Determine the (x, y) coordinate at the center of the cell enclosing the given text.  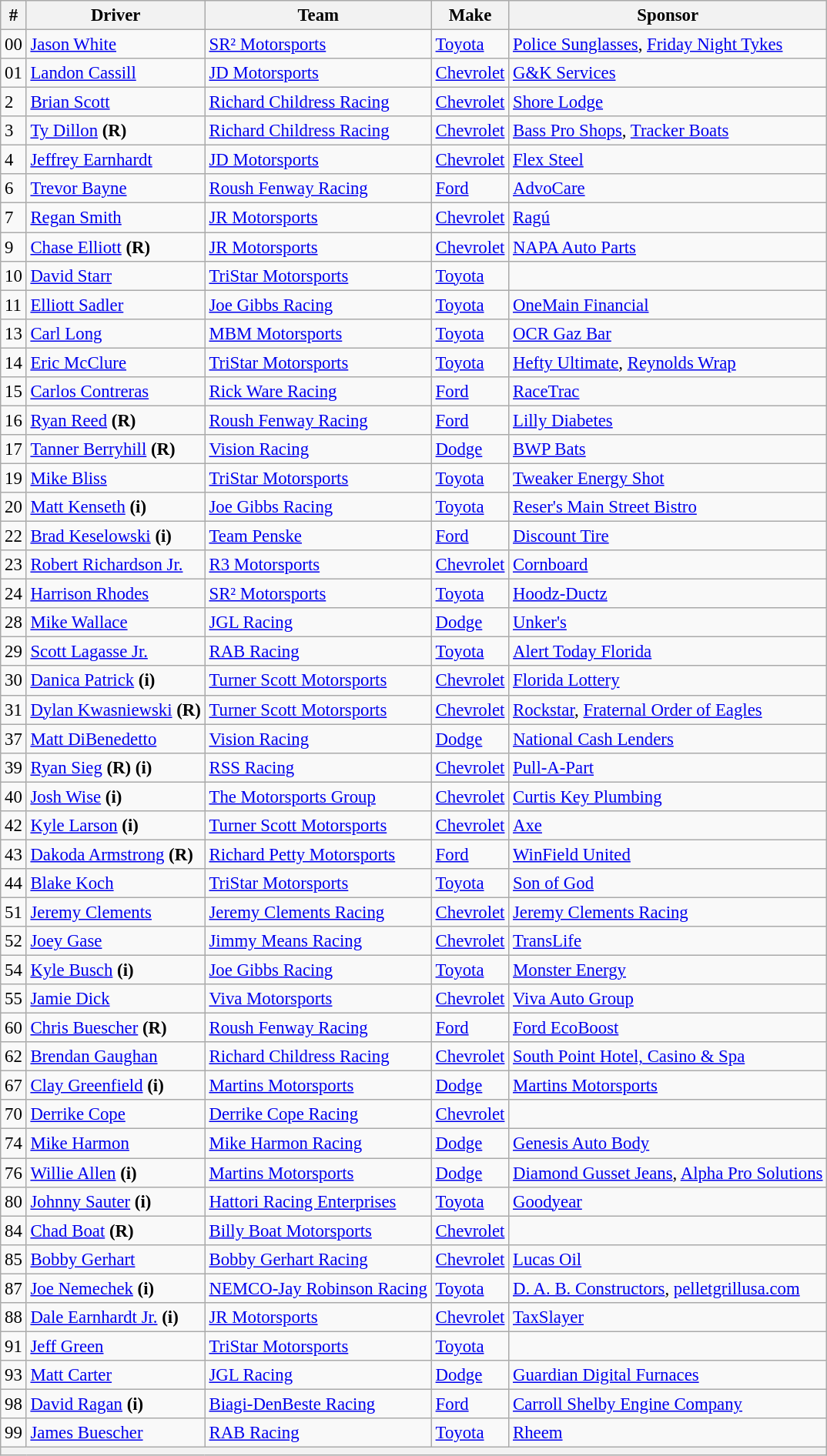
Jamie Dick (116, 999)
NAPA Auto Parts (668, 247)
Ford EcoBoost (668, 1028)
55 (14, 999)
10 (14, 276)
9 (14, 247)
The Motorsports Group (318, 796)
84 (14, 1231)
Bass Pro Shops, Tracker Boats (668, 131)
Biagi-DenBeste Racing (318, 1404)
54 (14, 970)
Derrike Cope Racing (318, 1115)
4 (14, 160)
29 (14, 652)
Goodyear (668, 1201)
Danica Patrick (i) (116, 681)
Matt Kenseth (i) (116, 507)
98 (14, 1404)
Make (470, 15)
Dylan Kwasniewski (R) (116, 710)
Kyle Busch (i) (116, 970)
Unker's (668, 623)
Josh Wise (i) (116, 796)
Son of God (668, 883)
Genesis Auto Body (668, 1144)
37 (14, 739)
Kyle Larson (i) (116, 826)
Ty Dillon (R) (116, 131)
Chad Boat (R) (116, 1231)
24 (14, 594)
Discount Tire (668, 536)
15 (14, 392)
Driver (116, 15)
Viva Auto Group (668, 999)
Team (318, 15)
Harrison Rhodes (116, 594)
Johnny Sauter (i) (116, 1201)
Jimmy Means Racing (318, 941)
Blake Koch (116, 883)
Trevor Bayne (116, 189)
3 (14, 131)
Hefty Ultimate, Reynolds Wrap (668, 362)
Brendan Gaughan (116, 1057)
Billy Boat Motorsports (318, 1231)
51 (14, 912)
G&K Services (668, 73)
South Point Hotel, Casino & Spa (668, 1057)
74 (14, 1144)
D. A. B. Constructors, pelletgrillusa.com (668, 1288)
Derrike Cope (116, 1115)
00 (14, 45)
Hoodz-Ductz (668, 594)
23 (14, 565)
WinField United (668, 854)
99 (14, 1433)
OneMain Financial (668, 305)
93 (14, 1375)
2 (14, 102)
TransLife (668, 941)
Ryan Reed (R) (116, 420)
Tweaker Energy Shot (668, 478)
Bobby Gerhart Racing (318, 1259)
TaxSlayer (668, 1317)
44 (14, 883)
Florida Lottery (668, 681)
RSS Racing (318, 767)
Eric McClure (116, 362)
MBM Motorsports (318, 333)
19 (14, 478)
76 (14, 1173)
David Ragan (i) (116, 1404)
Rheem (668, 1433)
BWP Bats (668, 449)
Chris Buescher (R) (116, 1028)
Pull-A-Part (668, 767)
31 (14, 710)
Reser's Main Street Bistro (668, 507)
NEMCO-Jay Robinson Racing (318, 1288)
Guardian Digital Furnaces (668, 1375)
11 (14, 305)
# (14, 15)
Ragú (668, 218)
Jeff Green (116, 1346)
7 (14, 218)
30 (14, 681)
Diamond Gusset Jeans, Alpha Pro Solutions (668, 1173)
Police Sunglasses, Friday Night Tykes (668, 45)
67 (14, 1086)
Lilly Diabetes (668, 420)
Scott Lagasse Jr. (116, 652)
Robert Richardson Jr. (116, 565)
14 (14, 362)
60 (14, 1028)
Lucas Oil (668, 1259)
Joey Gase (116, 941)
17 (14, 449)
Mike Harmon Racing (318, 1144)
Brian Scott (116, 102)
16 (14, 420)
Matt Carter (116, 1375)
6 (14, 189)
87 (14, 1288)
Shore Lodge (668, 102)
Brad Keselowski (i) (116, 536)
22 (14, 536)
70 (14, 1115)
Monster Energy (668, 970)
David Starr (116, 276)
Viva Motorsports (318, 999)
R3 Motorsports (318, 565)
Regan Smith (116, 218)
28 (14, 623)
Matt DiBenedetto (116, 739)
Landon Cassill (116, 73)
OCR Gaz Bar (668, 333)
52 (14, 941)
National Cash Lenders (668, 739)
Elliott Sadler (116, 305)
Alert Today Florida (668, 652)
Carlos Contreras (116, 392)
Cornboard (668, 565)
Carroll Shelby Engine Company (668, 1404)
Richard Petty Motorsports (318, 854)
Dakoda Armstrong (R) (116, 854)
Rick Ware Racing (318, 392)
88 (14, 1317)
91 (14, 1346)
Hattori Racing Enterprises (318, 1201)
Willie Allen (i) (116, 1173)
Mike Bliss (116, 478)
43 (14, 854)
Ryan Sieg (R) (i) (116, 767)
01 (14, 73)
Team Penske (318, 536)
RaceTrac (668, 392)
Flex Steel (668, 160)
Mike Harmon (116, 1144)
20 (14, 507)
42 (14, 826)
Jason White (116, 45)
Mike Wallace (116, 623)
Tanner Berryhill (R) (116, 449)
Curtis Key Plumbing (668, 796)
40 (14, 796)
Bobby Gerhart (116, 1259)
Jeremy Clements (116, 912)
Jeffrey Earnhardt (116, 160)
62 (14, 1057)
Rockstar, Fraternal Order of Eagles (668, 710)
39 (14, 767)
13 (14, 333)
Carl Long (116, 333)
Axe (668, 826)
Joe Nemechek (i) (116, 1288)
AdvoCare (668, 189)
James Buescher (116, 1433)
Chase Elliott (R) (116, 247)
Clay Greenfield (i) (116, 1086)
Sponsor (668, 15)
85 (14, 1259)
80 (14, 1201)
Dale Earnhardt Jr. (i) (116, 1317)
